For the text-containing cell, return its midpoint in [X, Y] coordinate format. 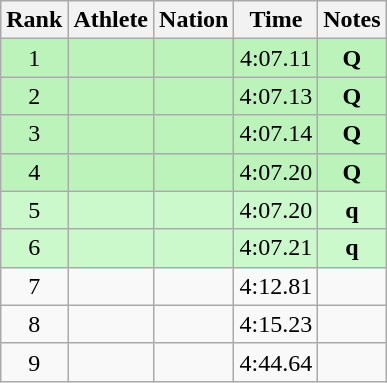
6 [34, 248]
4:07.14 [276, 134]
Notes [352, 20]
Time [276, 20]
4:44.64 [276, 362]
3 [34, 134]
Rank [34, 20]
7 [34, 286]
5 [34, 210]
4:07.21 [276, 248]
8 [34, 324]
1 [34, 58]
4 [34, 172]
4:12.81 [276, 286]
2 [34, 96]
4:07.11 [276, 58]
Nation [194, 20]
4:07.13 [276, 96]
Athlete [111, 20]
4:15.23 [276, 324]
9 [34, 362]
